Locate the cell with the specified text and output its [X, Y] center coordinate. 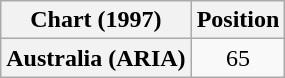
Position [238, 20]
Australia (ARIA) [96, 58]
Chart (1997) [96, 20]
65 [238, 58]
